Determine the (x, y) coordinate at the center of the cell enclosing the given text.  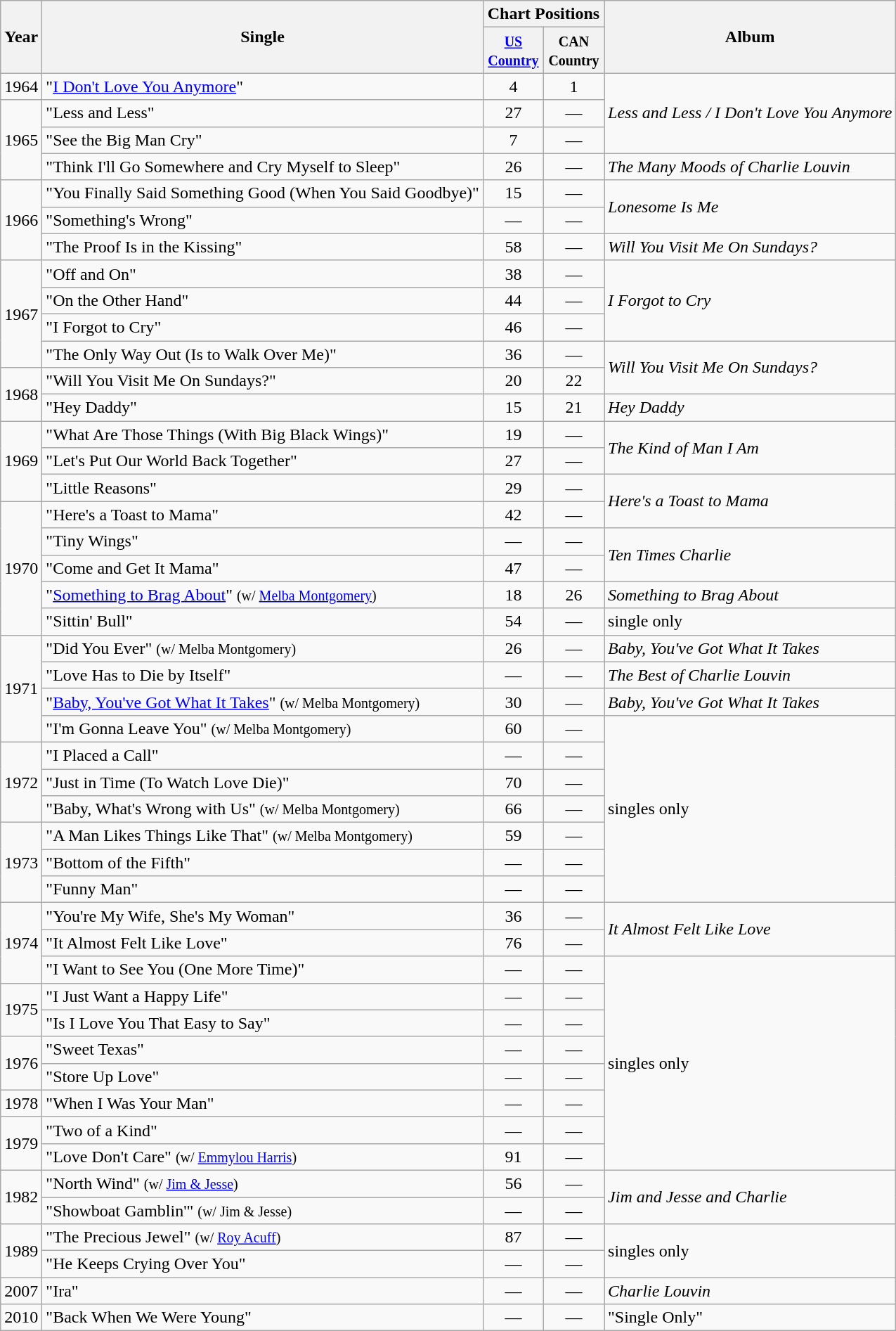
"Hey Daddy" (263, 408)
29 (513, 488)
60 (513, 728)
"Something's Wrong" (263, 220)
single only (751, 622)
Album (751, 37)
"Bottom of the Fifth" (263, 863)
1972 (21, 782)
2007 (21, 1291)
"Let's Put Our World Back Together" (263, 461)
4 (513, 86)
66 (513, 809)
87 (513, 1237)
1976 (21, 1063)
"Just in Time (To Watch Love Die)" (263, 783)
It Almost Felt Like Love (751, 930)
"I Want to See You (One More Time)" (263, 970)
US Country (513, 51)
1966 (21, 220)
"Less and Less" (263, 113)
"Ira" (263, 1291)
"Tiny Wings" (263, 541)
42 (513, 515)
"See the Big Man Cry" (263, 140)
1970 (21, 568)
The Best of Charlie Louvin (751, 675)
"Two of a Kind" (263, 1130)
70 (513, 783)
2010 (21, 1318)
47 (513, 568)
Chart Positions (543, 14)
"You Finally Said Something Good (When You Said Goodbye)" (263, 193)
1969 (21, 461)
"Is I Love You That Easy to Say" (263, 1023)
"On the Other Hand" (263, 300)
"Here's a Toast to Mama" (263, 515)
"When I Was Your Man" (263, 1103)
"I Just Want a Happy Life" (263, 996)
1989 (21, 1251)
19 (513, 435)
Single (263, 37)
Here's a Toast to Mama (751, 501)
91 (513, 1157)
I Forgot to Cry (751, 300)
"Come and Get It Mama" (263, 568)
1975 (21, 1010)
1971 (21, 688)
"Baby, What's Wrong with Us" (w/ Melba Montgomery) (263, 809)
58 (513, 247)
1979 (21, 1143)
"Something to Brag About" (w/ Melba Montgomery) (263, 595)
1965 (21, 140)
"Think I'll Go Somewhere and Cry Myself to Sleep" (263, 167)
"What Are Those Things (With Big Black Wings)" (263, 435)
"I Placed a Call" (263, 755)
"I Forgot to Cry" (263, 327)
"Love Don't Care" (w/ Emmylou Harris) (263, 1157)
"The Proof Is in the Kissing" (263, 247)
"He Keeps Crying Over You" (263, 1264)
18 (513, 595)
"Sweet Texas" (263, 1050)
"Little Reasons" (263, 488)
38 (513, 274)
1973 (21, 863)
"North Wind" (w/ Jim & Jesse) (263, 1183)
21 (573, 408)
"A Man Likes Things Like That" (w/ Melba Montgomery) (263, 836)
Something to Brag About (751, 595)
1 (573, 86)
CAN Country (573, 51)
Lonesome Is Me (751, 207)
"Store Up Love" (263, 1076)
Charlie Louvin (751, 1291)
Jim and Jesse and Charlie (751, 1197)
1982 (21, 1197)
"Did You Ever" (w/ Melba Montgomery) (263, 648)
"I Don't Love You Anymore" (263, 86)
"Single Only" (751, 1318)
1974 (21, 943)
20 (513, 381)
76 (513, 943)
"Off and On" (263, 274)
The Kind of Man I Am (751, 448)
"Back When We Were Young" (263, 1318)
59 (513, 836)
30 (513, 702)
22 (573, 381)
Year (21, 37)
"Showboat Gamblin'" (w/ Jim & Jesse) (263, 1210)
Less and Less / I Don't Love You Anymore (751, 113)
1968 (21, 394)
"Baby, You've Got What It Takes" (w/ Melba Montgomery) (263, 702)
"It Almost Felt Like Love" (263, 943)
"Love Has to Die by Itself" (263, 675)
7 (513, 140)
1978 (21, 1103)
1967 (21, 314)
1964 (21, 86)
"You're My Wife, She's My Woman" (263, 916)
"The Precious Jewel" (w/ Roy Acuff) (263, 1237)
"The Only Way Out (Is to Walk Over Me)" (263, 354)
The Many Moods of Charlie Louvin (751, 167)
44 (513, 300)
Hey Daddy (751, 408)
"Funny Man" (263, 889)
Ten Times Charlie (751, 555)
54 (513, 622)
46 (513, 327)
"Sittin' Bull" (263, 622)
56 (513, 1183)
"Will You Visit Me On Sundays?" (263, 381)
"I'm Gonna Leave You" (w/ Melba Montgomery) (263, 728)
